Output the [x, y] coordinate of the center of the cell containing the given text.  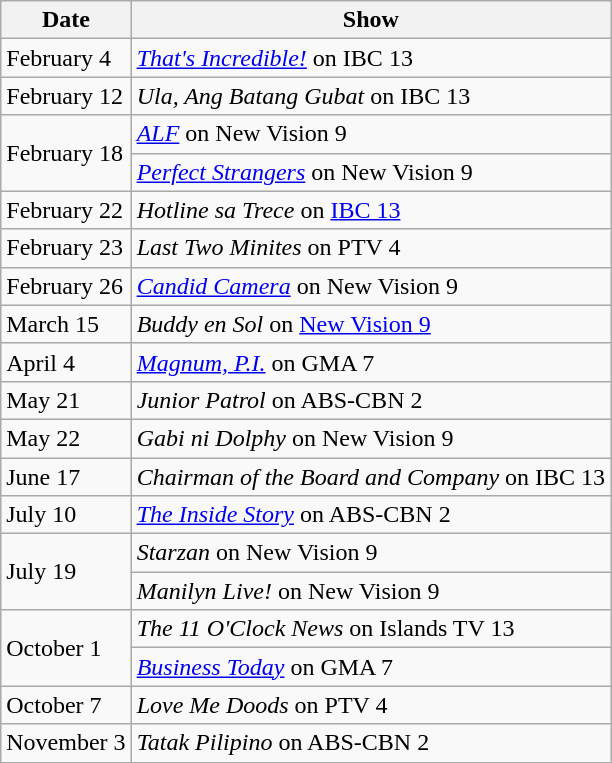
February 23 [66, 248]
Last Two Minites on PTV 4 [371, 248]
Perfect Strangers on New Vision 9 [371, 172]
October 1 [66, 648]
February 26 [66, 286]
October 7 [66, 705]
February 12 [66, 96]
ALF on New Vision 9 [371, 134]
Magnum, P.I. on GMA 7 [371, 362]
June 17 [66, 477]
That's Incredible! on IBC 13 [371, 58]
July 19 [66, 572]
Ula, Ang Batang Gubat on IBC 13 [371, 96]
Starzan on New Vision 9 [371, 553]
Buddy en Sol on New Vision 9 [371, 324]
Hotline sa Trece on IBC 13 [371, 210]
Date [66, 20]
April 4 [66, 362]
Gabi ni Dolphy on New Vision 9 [371, 438]
February 22 [66, 210]
February 18 [66, 153]
July 10 [66, 515]
Tatak Pilipino on ABS-CBN 2 [371, 743]
May 21 [66, 400]
Business Today on GMA 7 [371, 667]
Chairman of the Board and Company on IBC 13 [371, 477]
Candid Camera on New Vision 9 [371, 286]
March 15 [66, 324]
Love Me Doods on PTV 4 [371, 705]
Show [371, 20]
The Inside Story on ABS-CBN 2 [371, 515]
May 22 [66, 438]
Manilyn Live! on New Vision 9 [371, 591]
The 11 O'Clock News on Islands TV 13 [371, 629]
Junior Patrol on ABS-CBN 2 [371, 400]
February 4 [66, 58]
November 3 [66, 743]
